Find where the given text appears and provide that cell's center as (X, Y) coordinate. 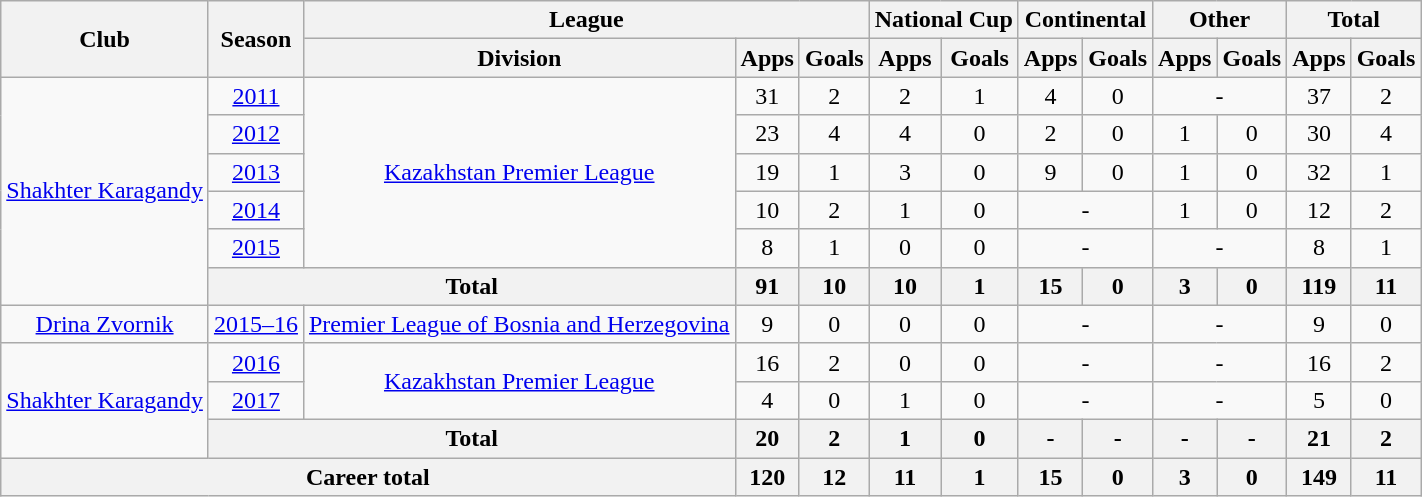
2015–16 (256, 324)
Continental (1085, 20)
21 (1319, 438)
149 (1319, 477)
2013 (256, 172)
Other (1220, 20)
2012 (256, 134)
2016 (256, 362)
119 (1319, 286)
2014 (256, 210)
Career total (368, 477)
2017 (256, 400)
37 (1319, 96)
32 (1319, 172)
91 (767, 286)
23 (767, 134)
League (586, 20)
Club (105, 39)
2015 (256, 248)
31 (767, 96)
Premier League of Bosnia and Herzegovina (519, 324)
5 (1319, 400)
National Cup (944, 20)
20 (767, 438)
120 (767, 477)
Division (519, 58)
19 (767, 172)
2011 (256, 96)
Season (256, 39)
Drina Zvornik (105, 324)
30 (1319, 134)
